Return the (X, Y) coordinate for the center point of the cell that contains the specified text.  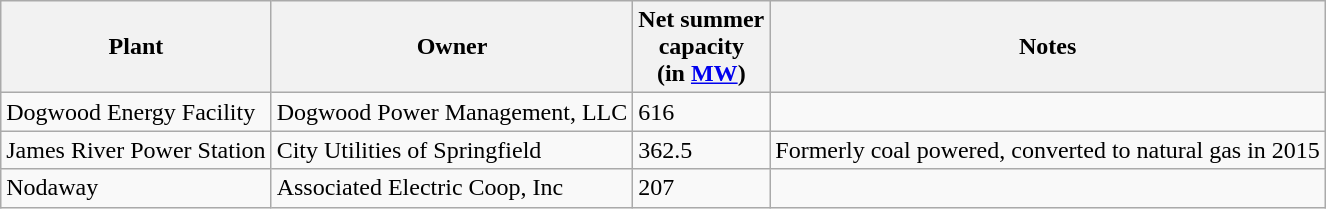
Plant (136, 47)
207 (702, 188)
Dogwood Energy Facility (136, 112)
City Utilities of Springfield (452, 150)
Dogwood Power Management, LLC (452, 112)
Nodaway (136, 188)
Owner (452, 47)
616 (702, 112)
James River Power Station (136, 150)
Associated Electric Coop, Inc (452, 188)
Notes (1048, 47)
362.5 (702, 150)
Formerly coal powered, converted to natural gas in 2015 (1048, 150)
Net summercapacity(in MW) (702, 47)
